Identify which cell holds the provided text, then report its [X, Y] central coordinate. 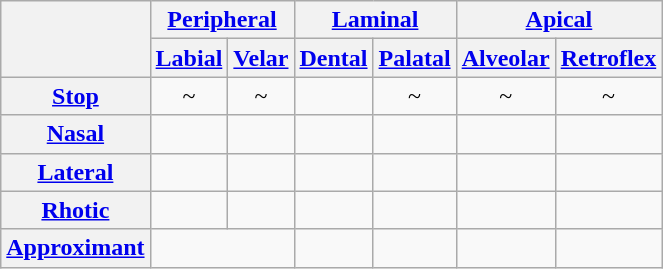
Laminal [375, 20]
Velar [261, 58]
Nasal [76, 134]
Rhotic [76, 210]
Approximant [76, 248]
Dental [334, 58]
Lateral [76, 172]
Stop [76, 96]
Labial [189, 58]
Palatal [414, 58]
Retroflex [608, 58]
Peripheral [222, 20]
Apical [559, 20]
Alveolar [506, 58]
